Return the (X, Y) coordinate for the center point of the cell that contains the specified text.  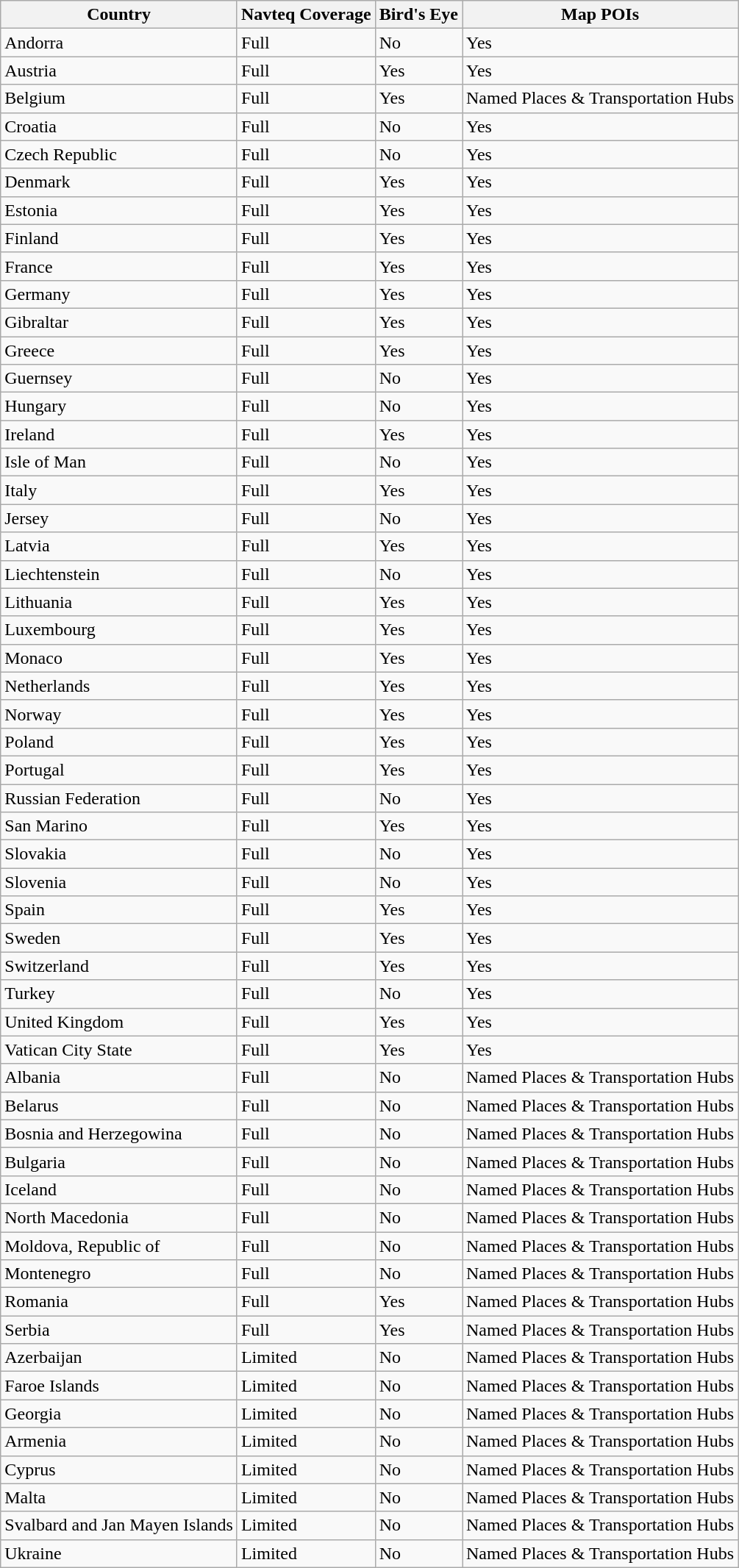
Jersey (119, 518)
Azerbaijan (119, 1358)
Sweden (119, 938)
United Kingdom (119, 1022)
Slovakia (119, 854)
Cyprus (119, 1469)
Faroe Islands (119, 1386)
Ukraine (119, 1553)
Switzerland (119, 966)
Guernsey (119, 379)
Finland (119, 238)
Turkey (119, 994)
Croatia (119, 126)
Greece (119, 351)
Bosnia and Herzegowina (119, 1134)
Moldova, Republic of (119, 1246)
Map POIs (600, 15)
Czech Republic (119, 154)
Belarus (119, 1106)
Spain (119, 910)
Slovenia (119, 882)
Country (119, 15)
Navteq Coverage (306, 15)
Austria (119, 71)
Luxembourg (119, 630)
Romania (119, 1302)
Montenegro (119, 1274)
Italy (119, 490)
Andorra (119, 43)
Belgium (119, 99)
Netherlands (119, 686)
Albania (119, 1078)
Georgia (119, 1414)
North Macedonia (119, 1217)
Liechtenstein (119, 574)
Portugal (119, 770)
Serbia (119, 1330)
Svalbard and Jan Mayen Islands (119, 1525)
Poland (119, 742)
Denmark (119, 182)
Bulgaria (119, 1161)
Lithuania (119, 602)
San Marino (119, 826)
Malta (119, 1497)
Gibraltar (119, 322)
Isle of Man (119, 462)
Germany (119, 294)
France (119, 266)
Russian Federation (119, 798)
Monaco (119, 658)
Norway (119, 714)
Bird's Eye (418, 15)
Iceland (119, 1189)
Estonia (119, 210)
Vatican City State (119, 1050)
Latvia (119, 546)
Armenia (119, 1442)
Hungary (119, 407)
Ireland (119, 434)
